Return the (X, Y) coordinate for the center point of the cell that contains the specified text.  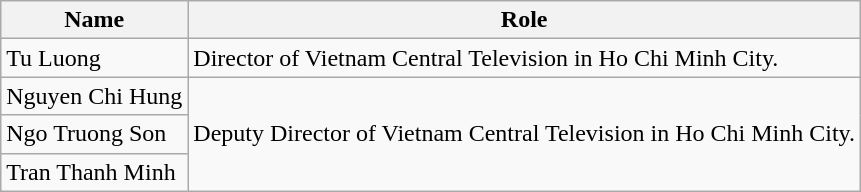
Role (524, 20)
Tu Luong (94, 58)
Ngo Truong Son (94, 134)
Director of Vietnam Central Television in Ho Chi Minh City. (524, 58)
Nguyen Chi Hung (94, 96)
Tran Thanh Minh (94, 172)
Name (94, 20)
Deputy Director of Vietnam Central Television in Ho Chi Minh City. (524, 134)
